Capture the cell that displays the provided text and extract its [X, Y] central coordinate. 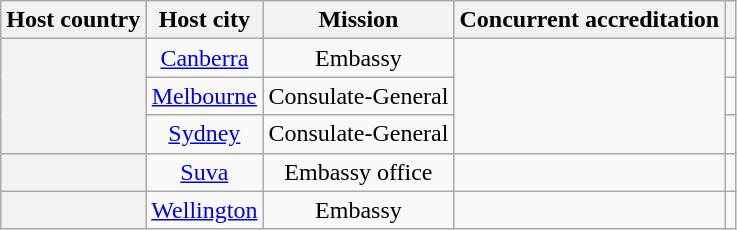
Concurrent accreditation [590, 20]
Canberra [204, 58]
Melbourne [204, 96]
Wellington [204, 210]
Suva [204, 172]
Host city [204, 20]
Mission [358, 20]
Sydney [204, 134]
Embassy office [358, 172]
Host country [74, 20]
